Determine the (x, y) coordinate at the center of the cell enclosing the given text.  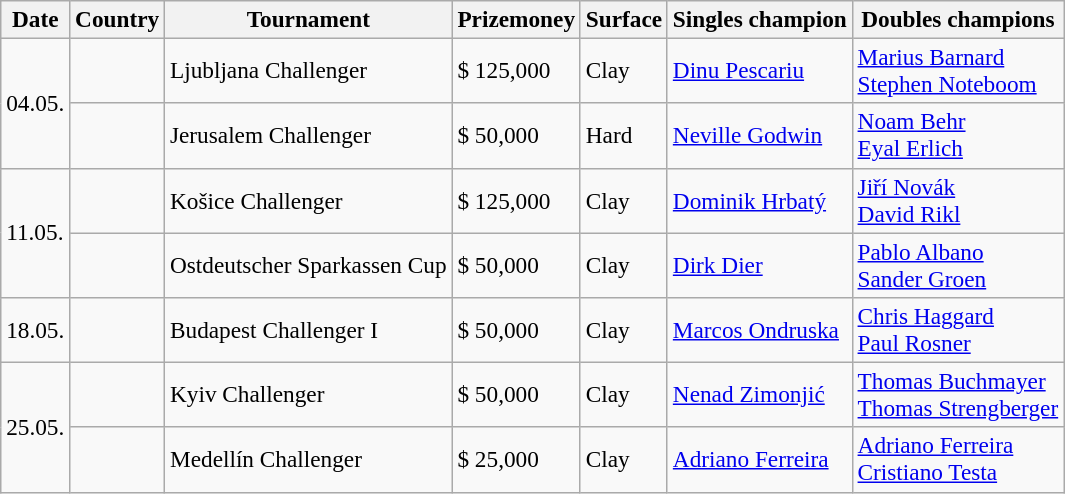
Date (36, 19)
Jerusalem Challenger (308, 136)
Thomas Buchmayer Thomas Strengberger (958, 394)
Country (118, 19)
Budapest Challenger I (308, 330)
Doubles champions (958, 19)
Dominik Hrbatý (760, 200)
Jiří Novák David Rikl (958, 200)
Marius Barnard Stephen Noteboom (958, 70)
Pablo Albano Sander Groen (958, 264)
18.05. (36, 330)
Dinu Pescariu (760, 70)
Prizemoney (516, 19)
Ljubljana Challenger (308, 70)
Dirk Dier (760, 264)
Chris Haggard Paul Rosner (958, 330)
04.05. (36, 103)
Tournament (308, 19)
Singles champion (760, 19)
Adriano Ferreira (760, 460)
$ 25,000 (516, 460)
Neville Godwin (760, 136)
Noam Behr Eyal Erlich (958, 136)
Kyiv Challenger (308, 394)
Ostdeutscher Sparkassen Cup (308, 264)
11.05. (36, 233)
Košice Challenger (308, 200)
Marcos Ondruska (760, 330)
Nenad Zimonjić (760, 394)
Hard (624, 136)
25.05. (36, 427)
Surface (624, 19)
Adriano Ferreira Cristiano Testa (958, 460)
Medellín Challenger (308, 460)
